Determine the [x, y] coordinate at the center of the cell enclosing the given text.  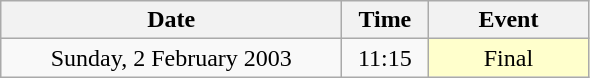
Final [508, 58]
Sunday, 2 February 2003 [172, 58]
11:15 [385, 58]
Date [172, 20]
Time [385, 20]
Event [508, 20]
